Return (x, y) of the center of cell containing provided text 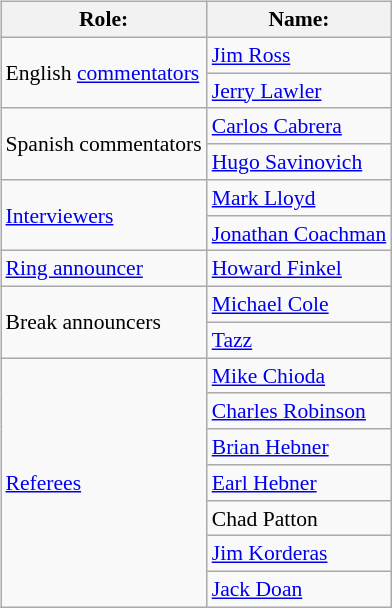
Name: (300, 20)
Break announcers (103, 322)
Earl Hebner (300, 483)
Jack Doan (300, 590)
Chad Patton (300, 518)
Mark Lloyd (300, 198)
English commentators (103, 72)
Jonathan Coachman (300, 233)
Role: (103, 20)
Spanish commentators (103, 144)
Jim Ross (300, 55)
Hugo Savinovich (300, 162)
Brian Hebner (300, 447)
Howard Finkel (300, 269)
Jim Korderas (300, 554)
Ring announcer (103, 269)
Jerry Lawler (300, 91)
Tazz (300, 340)
Interviewers (103, 216)
Michael Cole (300, 305)
Referees (103, 482)
Charles Robinson (300, 411)
Carlos Cabrera (300, 126)
Mike Chioda (300, 376)
